Return the [x, y] coordinate for the center point of the cell that contains the specified text.  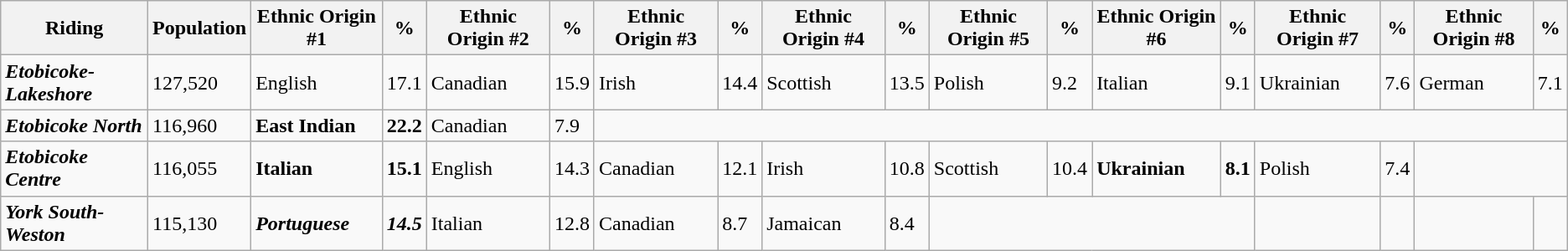
9.2 [1070, 82]
East Indian [317, 125]
10.4 [1070, 169]
Population [199, 28]
Ethnic Origin #1 [317, 28]
Ethnic Origin #3 [655, 28]
Ethnic Origin #8 [1474, 28]
Portuguese [317, 223]
12.8 [571, 223]
8.7 [740, 223]
Ethnic Origin #6 [1157, 28]
7.9 [571, 125]
8.1 [1238, 169]
14.5 [404, 223]
Jamaican [824, 223]
Ethnic Origin #5 [988, 28]
Ethnic Origin #4 [824, 28]
10.8 [906, 169]
Etobicoke North [75, 125]
13.5 [906, 82]
Ethnic Origin #7 [1317, 28]
German [1474, 82]
8.4 [906, 223]
9.1 [1238, 82]
14.3 [571, 169]
22.2 [404, 125]
127,520 [199, 82]
12.1 [740, 169]
116,055 [199, 169]
Ethnic Origin #2 [487, 28]
7.4 [1397, 169]
Riding [75, 28]
7.6 [1397, 82]
7.1 [1550, 82]
15.1 [404, 169]
York South-Weston [75, 223]
116,960 [199, 125]
17.1 [404, 82]
15.9 [571, 82]
Etobicoke-Lakeshore [75, 82]
14.4 [740, 82]
115,130 [199, 223]
Etobicoke Centre [75, 169]
